Locate the cell with the specified text and output its (X, Y) center coordinate. 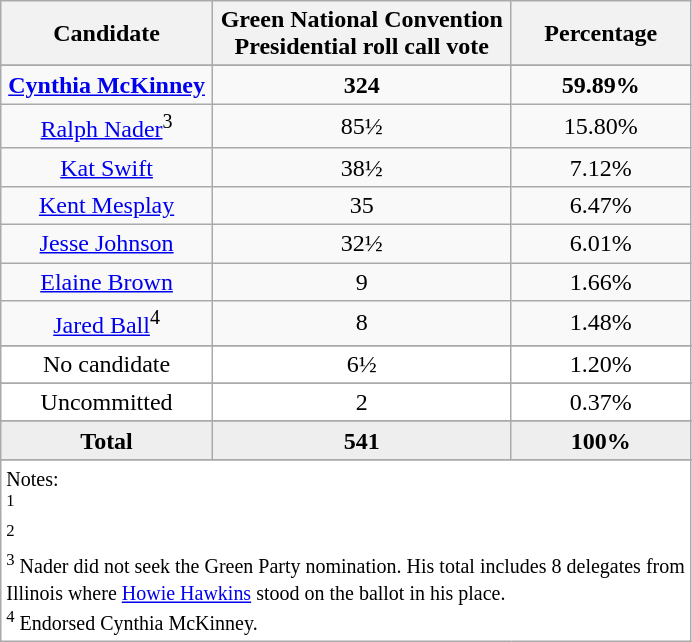
1.20% (600, 364)
1.48% (600, 324)
9 (362, 282)
35 (362, 205)
32½ (362, 244)
Jesse Johnson (107, 244)
No candidate (107, 364)
Uncommitted (107, 402)
100% (600, 440)
Elaine Brown (107, 282)
6.01% (600, 244)
Total (107, 440)
6½ (362, 364)
2 (362, 402)
8 (362, 324)
Kent Mesplay (107, 205)
Ralph Nader3 (107, 126)
541 (362, 440)
Kat Swift (107, 167)
6.47% (600, 205)
Jared Ball4 (107, 324)
Candidate (107, 34)
15.80% (600, 126)
85½ (362, 126)
38½ (362, 167)
7.12% (600, 167)
1.66% (600, 282)
324 (362, 85)
0.37% (600, 402)
Green National Convention Presidential roll call vote (362, 34)
Percentage (600, 34)
59.89% (600, 85)
Cynthia McKinney (107, 85)
